Search for the cell housing the specified text and yield its (X, Y) center coordinate. 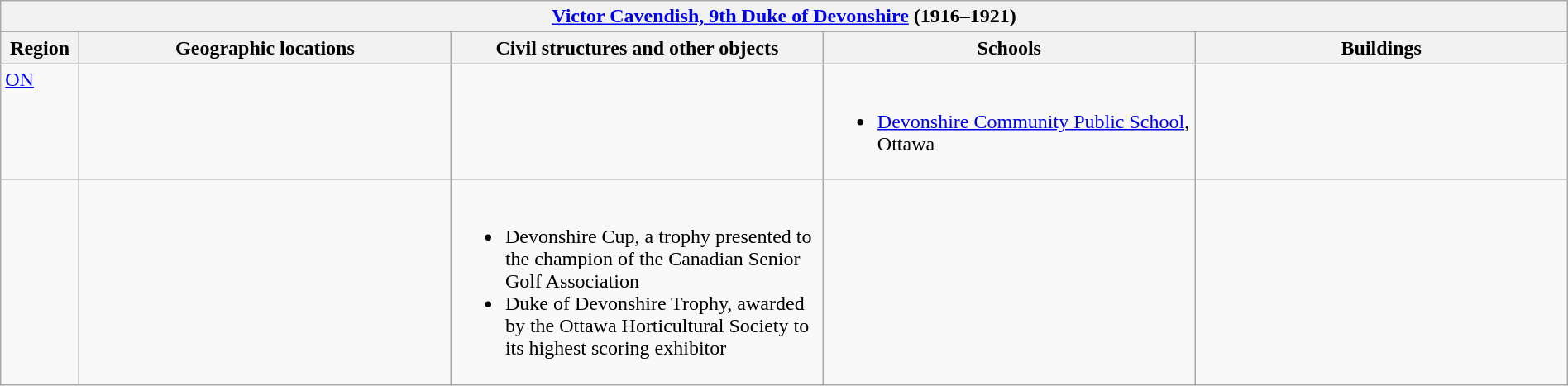
Schools (1009, 48)
Civil structures and other objects (637, 48)
Buildings (1381, 48)
Region (40, 48)
Devonshire Community Public School, Ottawa (1009, 122)
ON (40, 122)
Victor Cavendish, 9th Duke of Devonshire (1916–1921) (784, 17)
Geographic locations (265, 48)
